Pinpoint the cell where the given text exists, returning its (X, Y) midpoint coordinate. 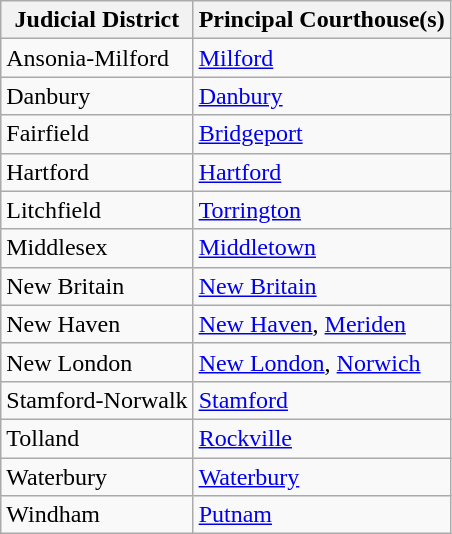
Stamford (322, 400)
Milford (322, 58)
Putnam (322, 515)
Principal Courthouse(s) (322, 20)
New Haven, Meriden (322, 324)
Fairfield (97, 134)
Tolland (97, 438)
Litchfield (97, 210)
Stamford-Norwalk (97, 400)
Ansonia-Milford (97, 58)
Torrington (322, 210)
New London (97, 362)
Bridgeport (322, 134)
Rockville (322, 438)
Windham (97, 515)
Middlesex (97, 248)
Middletown (322, 248)
New London, Norwich (322, 362)
Judicial District (97, 20)
New Haven (97, 324)
